Capture the cell that displays the provided text and extract its (x, y) central coordinate. 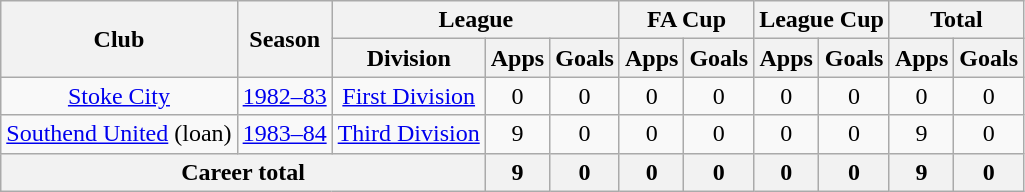
Division (408, 58)
Third Division (408, 134)
League (476, 20)
Total (956, 20)
FA Cup (686, 20)
Stoke City (119, 96)
1983–84 (284, 134)
Club (119, 39)
League Cup (822, 20)
First Division (408, 96)
Season (284, 39)
Southend United (loan) (119, 134)
1982–83 (284, 96)
Career total (243, 172)
